Pinpoint the cell where the given text exists, returning its [x, y] midpoint coordinate. 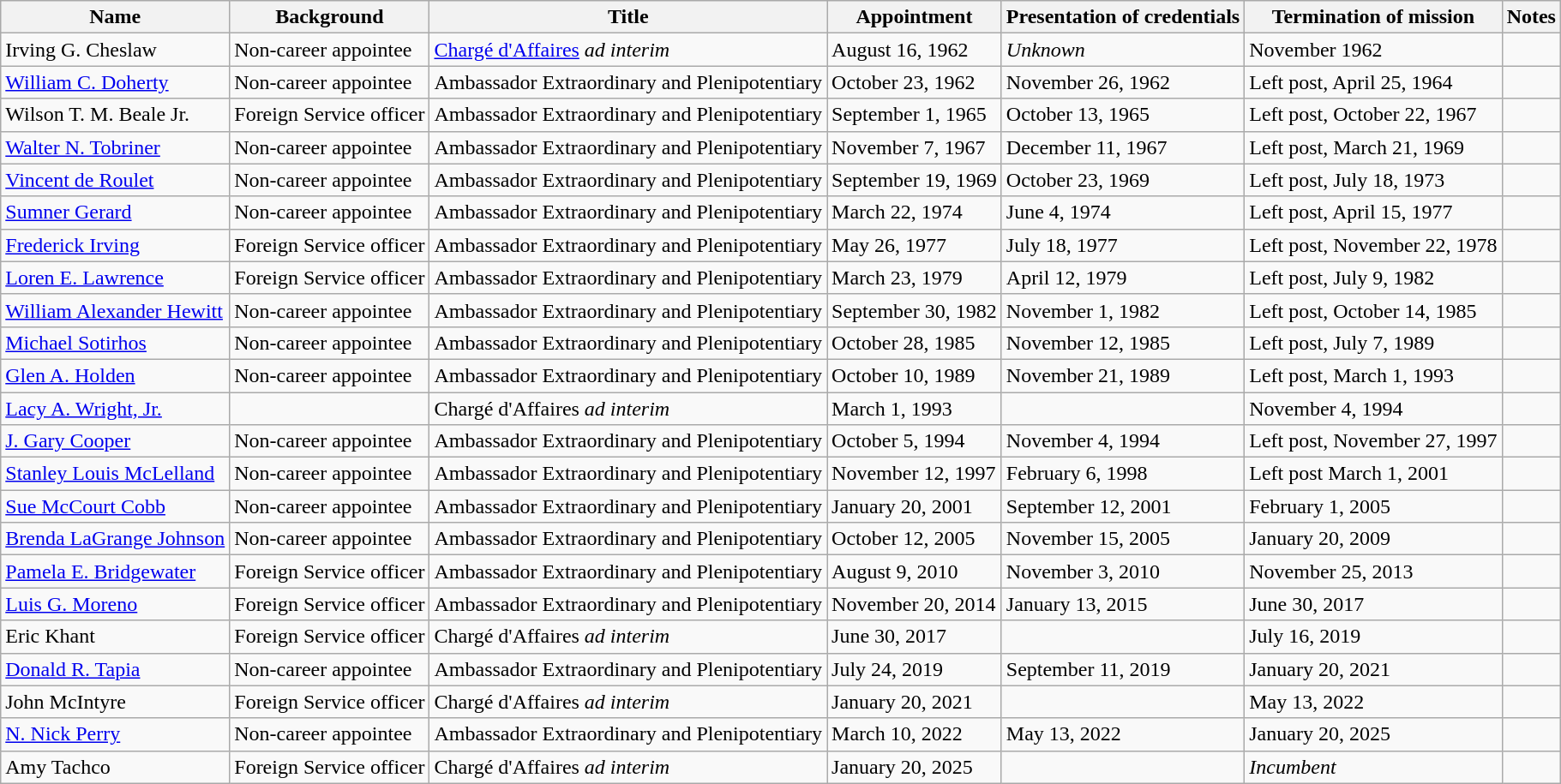
March 22, 1974 [915, 212]
Left post, July 9, 1982 [1373, 278]
Appointment [915, 17]
Background [329, 17]
April 12, 1979 [1123, 278]
November 12, 1985 [1123, 343]
October 10, 1989 [915, 375]
March 1, 1993 [915, 409]
Title [628, 17]
Luis G. Moreno [115, 604]
Walter N. Tobriner [115, 147]
July 24, 2019 [915, 669]
September 19, 1969 [915, 180]
November 12, 1997 [915, 474]
October 28, 1985 [915, 343]
Left post, April 25, 1964 [1373, 82]
Glen A. Holden [115, 375]
January 13, 2015 [1123, 604]
September 11, 2019 [1123, 669]
Brenda LaGrange Johnson [115, 539]
Notes [1531, 17]
Eric Khant [115, 637]
Left post, November 27, 1997 [1373, 441]
Michael Sotirhos [115, 343]
Incumbent [1373, 767]
November 20, 2014 [915, 604]
August 16, 1962 [915, 50]
November 3, 2010 [1123, 572]
N. Nick Perry [115, 734]
November 26, 1962 [1123, 82]
September 30, 1982 [915, 310]
Unknown [1123, 50]
July 18, 1977 [1123, 245]
June 4, 1974 [1123, 212]
Loren E. Lawrence [115, 278]
Sue McCourt Cobb [115, 506]
Stanley Louis McLelland [115, 474]
Left post, October 22, 1967 [1373, 115]
March 23, 1979 [915, 278]
Left post March 1, 2001 [1373, 474]
Pamela E. Bridgewater [115, 572]
November 7, 1967 [915, 147]
Left post, July 7, 1989 [1373, 343]
October 12, 2005 [915, 539]
October 13, 1965 [1123, 115]
November 25, 2013 [1373, 572]
Frederick Irving [115, 245]
October 5, 1994 [915, 441]
February 1, 2005 [1373, 506]
John McIntyre [115, 702]
March 10, 2022 [915, 734]
February 6, 1998 [1123, 474]
Left post, April 15, 1977 [1373, 212]
Presentation of credentials [1123, 17]
Left post, July 18, 1973 [1373, 180]
October 23, 1969 [1123, 180]
Left post, November 22, 1978 [1373, 245]
May 26, 1977 [915, 245]
William C. Doherty [115, 82]
Amy Tachco [115, 767]
July 16, 2019 [1373, 637]
J. Gary Cooper [115, 441]
September 1, 1965 [915, 115]
Irving G. Cheslaw [115, 50]
November 1962 [1373, 50]
Donald R. Tapia [115, 669]
January 20, 2009 [1373, 539]
November 21, 1989 [1123, 375]
Lacy A. Wright, Jr. [115, 409]
November 15, 2005 [1123, 539]
January 20, 2001 [915, 506]
December 11, 1967 [1123, 147]
Termination of mission [1373, 17]
William Alexander Hewitt [115, 310]
September 12, 2001 [1123, 506]
Left post, October 14, 1985 [1373, 310]
August 9, 2010 [915, 572]
Sumner Gerard [115, 212]
Wilson T. M. Beale Jr. [115, 115]
Left post, March 1, 1993 [1373, 375]
Name [115, 17]
Left post, March 21, 1969 [1373, 147]
November 1, 1982 [1123, 310]
October 23, 1962 [915, 82]
Vincent de Roulet [115, 180]
